Pinpoint the cell where the given text exists, returning its [x, y] midpoint coordinate. 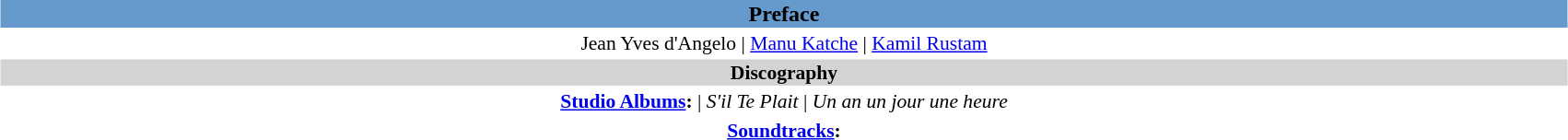
Discography [784, 72]
Jean Yves d'Angelo | Manu Katche | Kamil Rustam [784, 43]
Studio Albums: | S'il Te Plait | Un an un jour une heure [784, 101]
Preface [784, 14]
